For the text-containing cell, return its midpoint in [x, y] coordinate format. 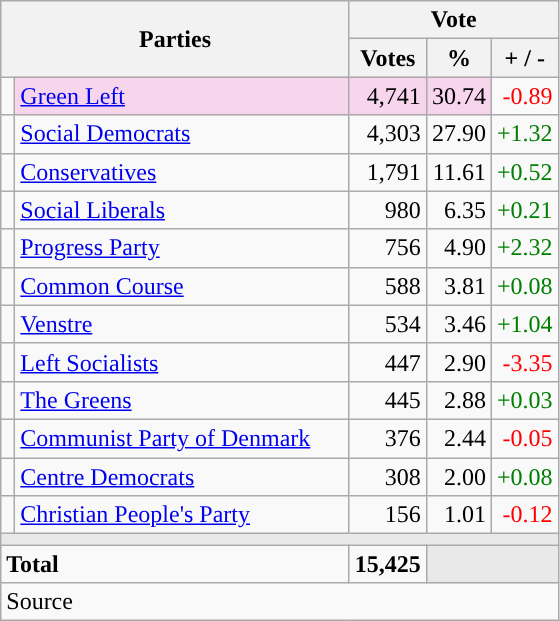
534 [388, 324]
3.81 [458, 286]
+0.21 [524, 210]
30.74 [458, 96]
1,791 [388, 172]
Communist Party of Denmark [182, 438]
Progress Party [182, 248]
27.90 [458, 134]
+2.32 [524, 248]
1.01 [458, 515]
Source [280, 602]
4,303 [388, 134]
15,425 [388, 564]
-0.89 [524, 96]
156 [388, 515]
3.46 [458, 324]
Vote [454, 20]
447 [388, 362]
+0.52 [524, 172]
980 [388, 210]
588 [388, 286]
4.90 [458, 248]
376 [388, 438]
Common Course [182, 286]
+0.03 [524, 400]
2.00 [458, 477]
445 [388, 400]
2.44 [458, 438]
Christian People's Party [182, 515]
-0.05 [524, 438]
308 [388, 477]
+1.04 [524, 324]
-0.12 [524, 515]
+ / - [524, 58]
The Greens [182, 400]
6.35 [458, 210]
% [458, 58]
Social Democrats [182, 134]
11.61 [458, 172]
Social Liberals [182, 210]
Centre Democrats [182, 477]
-3.35 [524, 362]
2.90 [458, 362]
Total [176, 564]
Left Socialists [182, 362]
Votes [388, 58]
756 [388, 248]
Green Left [182, 96]
4,741 [388, 96]
Parties [176, 39]
+1.32 [524, 134]
Conservatives [182, 172]
2.88 [458, 400]
Venstre [182, 324]
